Locate the cell with the specified text and output its [x, y] center coordinate. 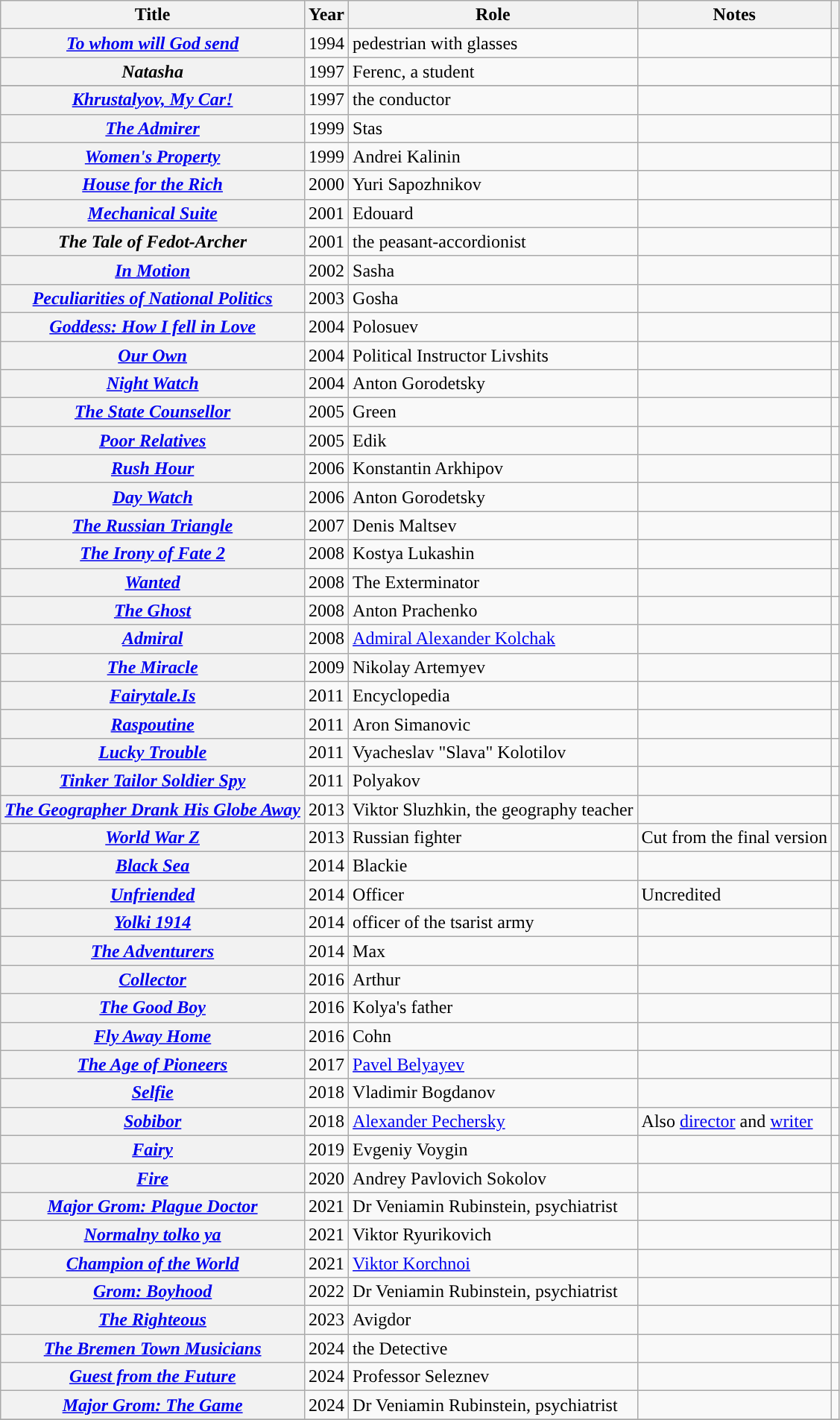
Poor Relatives [153, 441]
Viktor Korchnoi [493, 1263]
Sasha [493, 270]
2022 [326, 1292]
Max [493, 951]
Ferenc, a student [493, 72]
Russian fighter [493, 838]
officer of the tsarist army [493, 923]
Our Own [153, 356]
Night Watch [153, 384]
the Detective [493, 1348]
Major Grom: The Game [153, 1405]
Stas [493, 128]
Raspoutine [153, 724]
The Tale of Fedot-Archer [153, 242]
Day Watch [153, 497]
pedestrian with glasses [493, 43]
Konstantin Arkhipov [493, 469]
Uncredited [734, 894]
Viktor Ryurikovich [493, 1234]
Polyakov [493, 780]
the peasant-accordionist [493, 242]
the conductor [493, 100]
Lucky Trouble [153, 752]
Gosha [493, 298]
Admiral Alexander Kolchak [493, 639]
Notes [734, 15]
Cut from the final version [734, 838]
Kolya's father [493, 1008]
Blackie [493, 866]
World War Z [153, 838]
Collector [153, 979]
2002 [326, 270]
2023 [326, 1320]
Vyacheslav "Slava" Kolotilov [493, 752]
The Good Boy [153, 1008]
The Righteous [153, 1320]
The Geographer Drank His Globe Away [153, 809]
Vladimir Bogdanov [493, 1093]
Natasha [153, 72]
Evgeniy Voygin [493, 1149]
2003 [326, 298]
Fairy [153, 1149]
Goddess: How I fell in Love [153, 326]
Edik [493, 441]
Denis Maltsev [493, 526]
The Adventurers [153, 951]
Normalny tolko ya [153, 1234]
Andrey Pavlovich Sokolov [493, 1178]
Mechanical Suite [153, 213]
Andrei Kalinin [493, 157]
Fairytale.Is [153, 695]
Cohn [493, 1036]
The Ghost [153, 610]
2000 [326, 185]
Officer [493, 894]
Pavel Belyayev [493, 1064]
Fly Away Home [153, 1036]
Fire [153, 1178]
Khrustalyov, My Car! [153, 100]
Title [153, 15]
The Exterminator [493, 582]
The State Counsellor [153, 412]
Unfriended [153, 894]
The Russian Triangle [153, 526]
Kostya Lukashin [493, 554]
Black Sea [153, 866]
Role [493, 15]
2019 [326, 1149]
Year [326, 15]
1994 [326, 43]
Women's Property [153, 157]
Peculiarities of National Politics [153, 298]
The Bremen Town Musicians [153, 1348]
Political Instructor Livshits [493, 356]
Green [493, 412]
Grom: Boyhood [153, 1292]
Alexander Pechersky [493, 1121]
Encyclopedia [493, 695]
Selfie [153, 1093]
Major Grom: Plague Doctor [153, 1206]
Anton Prachenko [493, 610]
Aron Simanovic [493, 724]
Arthur [493, 979]
House for the Rich [153, 185]
Rush Hour [153, 469]
The Miracle [153, 667]
Yuri Sapozhnikov [493, 185]
2017 [326, 1064]
Admiral [153, 639]
The Admirer [153, 128]
Yolki 1914 [153, 923]
The Irony of Fate 2 [153, 554]
Edouard [493, 213]
Tinker Tailor Soldier Spy [153, 780]
Viktor Sluzhkin, the geography teacher [493, 809]
Guest from the Future [153, 1377]
Champion of the World [153, 1263]
2020 [326, 1178]
Sobibor [153, 1121]
In Motion [153, 270]
Polosuev [493, 326]
Avigdor [493, 1320]
Nikolay Artemyev [493, 667]
2007 [326, 526]
The Age of Pioneers [153, 1064]
2009 [326, 667]
Also director and writer [734, 1121]
Wanted [153, 582]
To whom will God send [153, 43]
Professor Seleznev [493, 1377]
